Determine the [x, y] coordinate at the center of the cell enclosing the given text.  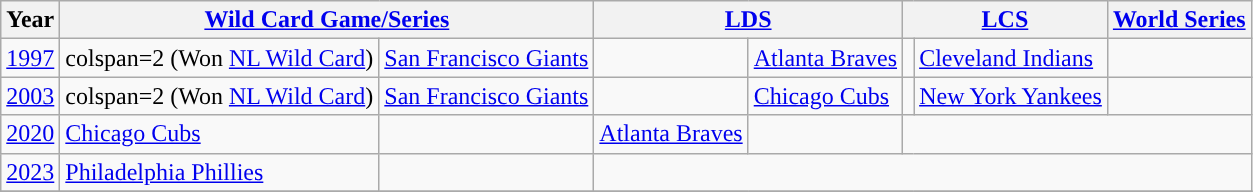
2023 [30, 172]
2003 [30, 96]
Cleveland Indians [1011, 58]
Wild Card Game/Series [327, 20]
LDS [748, 20]
2020 [30, 134]
New York Yankees [1011, 96]
Year [30, 20]
World Series [1179, 20]
LCS [1006, 20]
Philadelphia Phillies [220, 172]
1997 [30, 58]
